Return the [x, y] coordinate for the center point of the cell that contains the specified text.  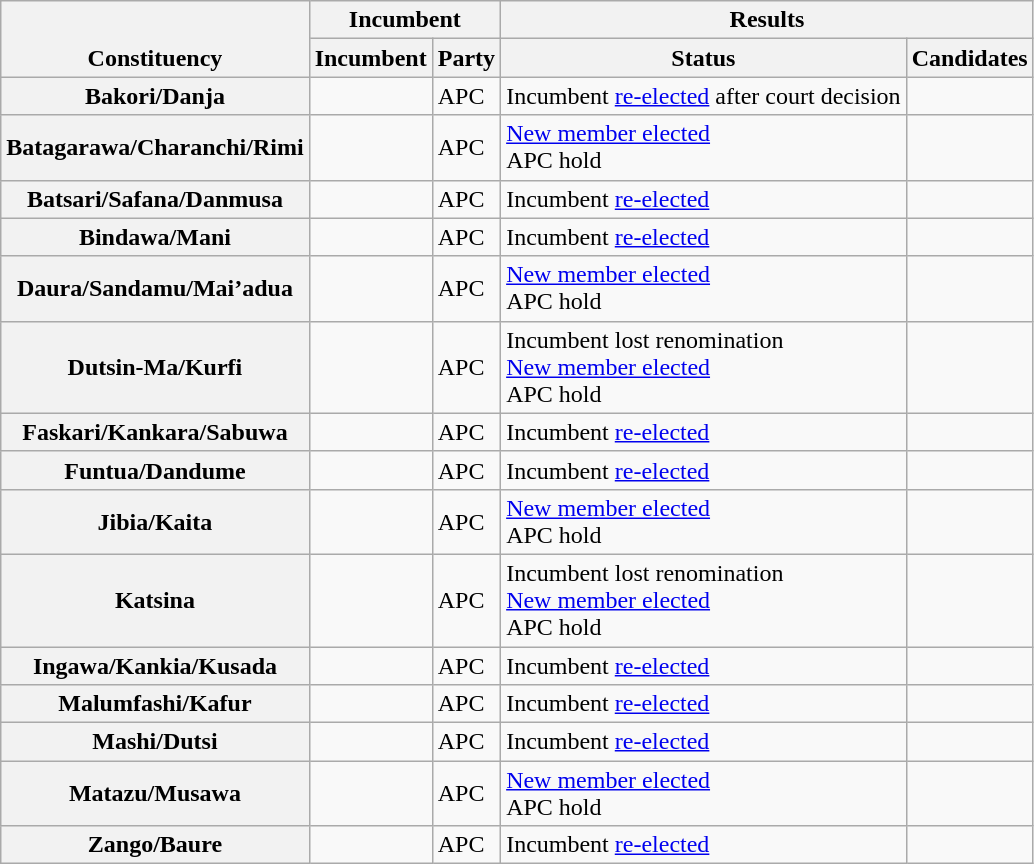
Zango/Baure [155, 845]
Results [768, 20]
Dutsin-Ma/Kurfi [155, 367]
Malumfashi/Kafur [155, 704]
Mashi/Dutsi [155, 742]
Batagarawa/Charanchi/Rimi [155, 148]
Bindawa/Mani [155, 237]
Incumbent re-elected after court decision [704, 96]
Party [466, 58]
Faskari/Kankara/Sabuwa [155, 432]
Ingawa/Kankia/Kusada [155, 665]
Jibia/Kaita [155, 522]
Constituency [155, 39]
Daura/Sandamu/Mai’adua [155, 288]
Funtua/Dandume [155, 470]
Bakori/Danja [155, 96]
Candidates [970, 58]
Status [704, 58]
Matazu/Musawa [155, 794]
Batsari/Safana/Danmusa [155, 199]
Katsina [155, 600]
